Return [X, Y] of the center of cell containing provided text 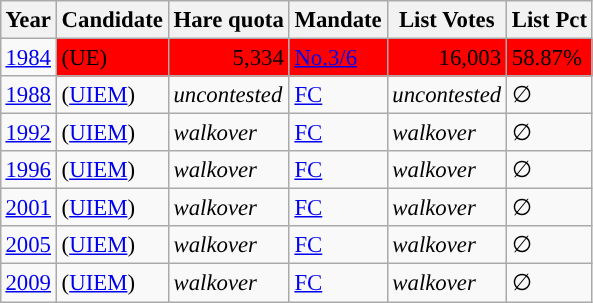
1988 [28, 95]
1984 [28, 57]
Mandate [338, 20]
5,334 [228, 57]
16,003 [446, 57]
2005 [28, 245]
Hare quota [228, 20]
Year [28, 20]
List Pct [549, 20]
List Votes [446, 20]
2009 [28, 283]
1992 [28, 133]
Candidate [112, 20]
No.3/6 [338, 57]
(UE) [112, 57]
2001 [28, 208]
58.87% [549, 57]
1996 [28, 170]
